Detect which cell encompasses the target text, then output its (X, Y) center coordinate. 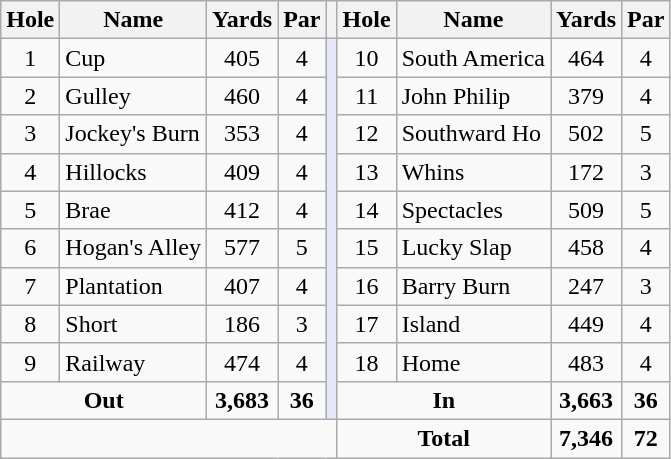
2 (30, 96)
10 (366, 58)
9 (30, 362)
Home (473, 362)
458 (586, 248)
Out (104, 400)
Island (473, 324)
3,663 (586, 400)
3,683 (242, 400)
7 (30, 286)
577 (242, 248)
18 (366, 362)
409 (242, 172)
Plantation (134, 286)
379 (586, 96)
Southward Ho (473, 134)
12 (366, 134)
460 (242, 96)
449 (586, 324)
502 (586, 134)
15 (366, 248)
509 (586, 210)
In (444, 400)
South America (473, 58)
Hillocks (134, 172)
13 (366, 172)
Barry Burn (473, 286)
17 (366, 324)
16 (366, 286)
405 (242, 58)
1 (30, 58)
412 (242, 210)
8 (30, 324)
Total (444, 438)
Whins (473, 172)
14 (366, 210)
172 (586, 172)
Lucky Slap (473, 248)
11 (366, 96)
186 (242, 324)
72 (646, 438)
474 (242, 362)
John Philip (473, 96)
Cup (134, 58)
464 (586, 58)
6 (30, 248)
353 (242, 134)
247 (586, 286)
Railway (134, 362)
Hogan's Alley (134, 248)
407 (242, 286)
7,346 (586, 438)
Jockey's Burn (134, 134)
Gulley (134, 96)
Brae (134, 210)
483 (586, 362)
Spectacles (473, 210)
Short (134, 324)
